Extract the (X, Y) coordinate from the center of the cell holding the provided text.  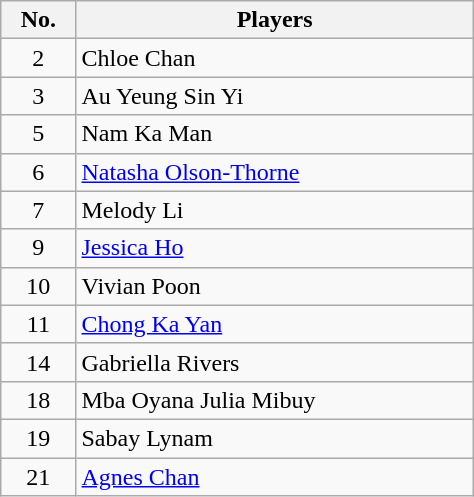
3 (38, 96)
5 (38, 134)
Jessica Ho (274, 248)
Au Yeung Sin Yi (274, 96)
Agnes Chan (274, 477)
14 (38, 362)
10 (38, 286)
Natasha Olson-Thorne (274, 172)
7 (38, 210)
Gabriella Rivers (274, 362)
No. (38, 20)
Players (274, 20)
18 (38, 400)
Nam Ka Man (274, 134)
6 (38, 172)
Vivian Poon (274, 286)
Melody Li (274, 210)
Mba Oyana Julia Mibuy (274, 400)
11 (38, 324)
9 (38, 248)
Chong Ka Yan (274, 324)
21 (38, 477)
19 (38, 438)
Sabay Lynam (274, 438)
2 (38, 58)
Chloe Chan (274, 58)
